Output the (x, y) coordinate of the center of the cell containing the given text.  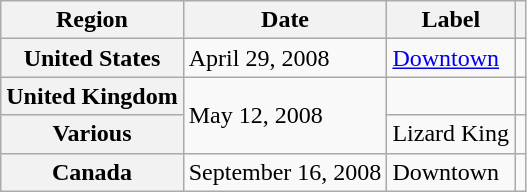
Date (285, 20)
April 29, 2008 (285, 58)
United States (92, 58)
United Kingdom (92, 96)
September 16, 2008 (285, 172)
Various (92, 134)
Region (92, 20)
Canada (92, 172)
Label (451, 20)
May 12, 2008 (285, 115)
Lizard King (451, 134)
